Find where the given text appears and provide that cell's center as (X, Y) coordinate. 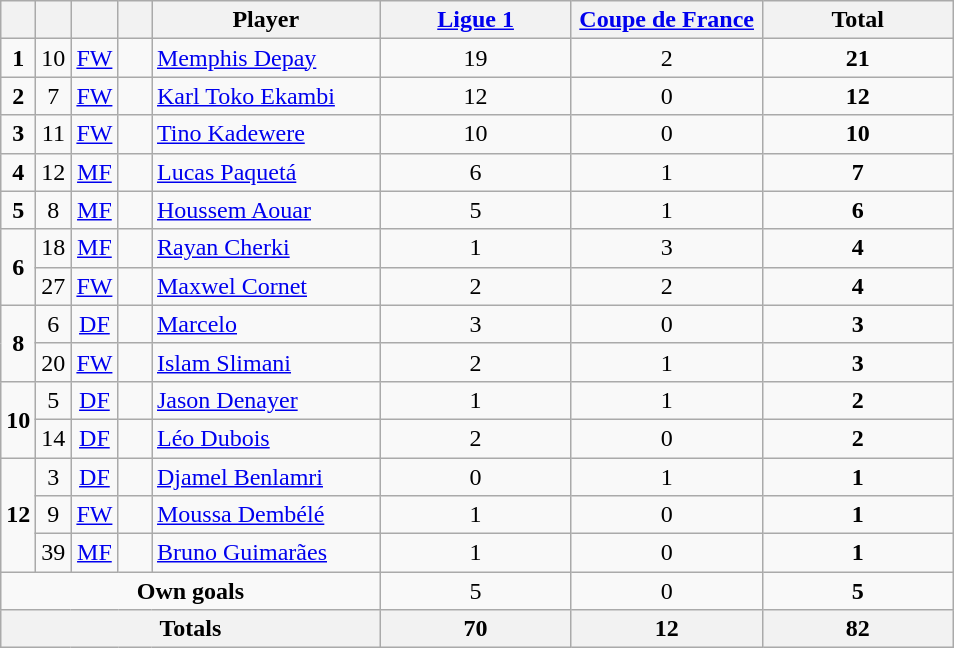
Bruno Guimarães (266, 553)
Lucas Paquetá (266, 172)
Player (266, 20)
Maxwel Cornet (266, 286)
Own goals (190, 591)
Ligue 1 (476, 20)
14 (54, 438)
39 (54, 553)
Islam Slimani (266, 362)
9 (54, 515)
Marcelo (266, 324)
Jason Denayer (266, 400)
21 (858, 58)
70 (476, 629)
Karl Toko Ekambi (266, 96)
20 (54, 362)
Memphis Depay (266, 58)
27 (54, 286)
Totals (190, 629)
11 (54, 134)
Rayan Cherki (266, 248)
82 (858, 629)
19 (476, 58)
Léo Dubois (266, 438)
Djamel Benlamri (266, 477)
Total (858, 20)
Houssem Aouar (266, 210)
Coupe de France (666, 20)
Tino Kadewere (266, 134)
18 (54, 248)
Moussa Dembélé (266, 515)
